Find where the given text appears and provide that cell's center as [X, Y] coordinate. 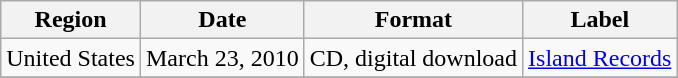
Label [600, 20]
Date [222, 20]
March 23, 2010 [222, 58]
CD, digital download [413, 58]
Region [71, 20]
Island Records [600, 58]
United States [71, 58]
Format [413, 20]
